Locate the cell with the specified text and output its (x, y) center coordinate. 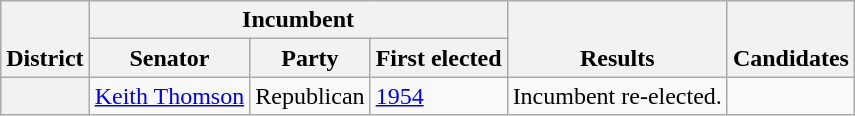
Party (310, 58)
First elected (438, 58)
Senator (170, 58)
Candidates (790, 39)
Incumbent re-elected. (617, 96)
Keith Thomson (170, 96)
Republican (310, 96)
District (45, 39)
Results (617, 39)
1954 (438, 96)
Incumbent (298, 20)
